For the text-containing cell, return its midpoint in (X, Y) coordinate format. 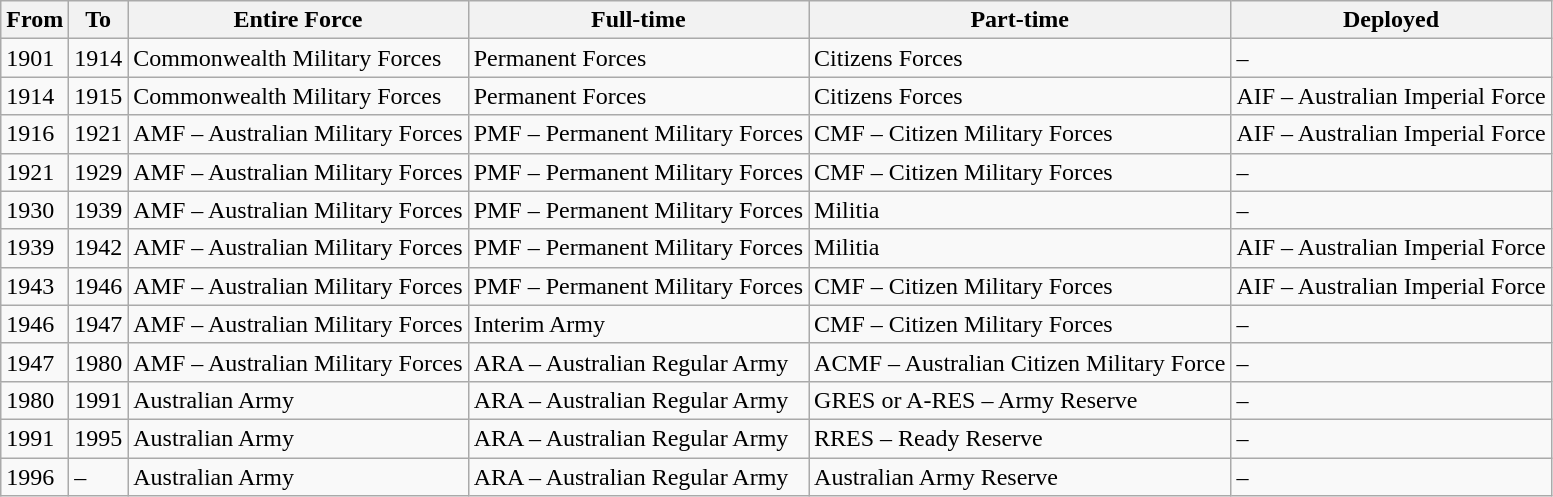
1996 (35, 477)
1901 (35, 58)
RRES – Ready Reserve (1020, 438)
Interim Army (638, 324)
Entire Force (298, 20)
1916 (35, 134)
ACMF – Australian Citizen Military Force (1020, 362)
1930 (35, 210)
1915 (98, 96)
From (35, 20)
GRES or A-RES – Army Reserve (1020, 400)
1942 (98, 248)
Part-time (1020, 20)
1929 (98, 172)
Deployed (1391, 20)
1995 (98, 438)
Australian Army Reserve (1020, 477)
To (98, 20)
Full-time (638, 20)
1943 (35, 286)
